Pinpoint the cell where the given text exists, returning its (x, y) midpoint coordinate. 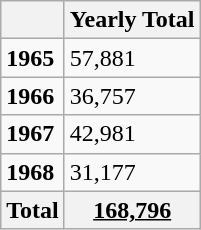
Total (33, 210)
1968 (33, 172)
168,796 (132, 210)
31,177 (132, 172)
57,881 (132, 58)
36,757 (132, 96)
42,981 (132, 134)
1966 (33, 96)
Yearly Total (132, 20)
1967 (33, 134)
1965 (33, 58)
